Provide the (x, y) coordinate of the cell's center where the given text is located.  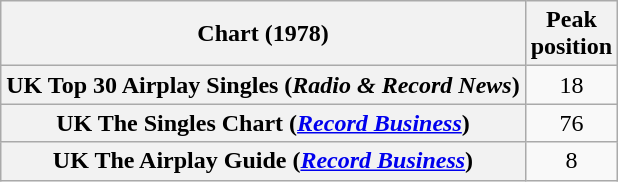
UK The Singles Chart (Record Business) (263, 123)
76 (571, 123)
UK Top 30 Airplay Singles (Radio & Record News) (263, 85)
Chart (1978) (263, 34)
UK The Airplay Guide (Record Business) (263, 161)
18 (571, 85)
8 (571, 161)
Peakposition (571, 34)
